From the cell containing the given text, extract its center point as (X, Y) coordinate. 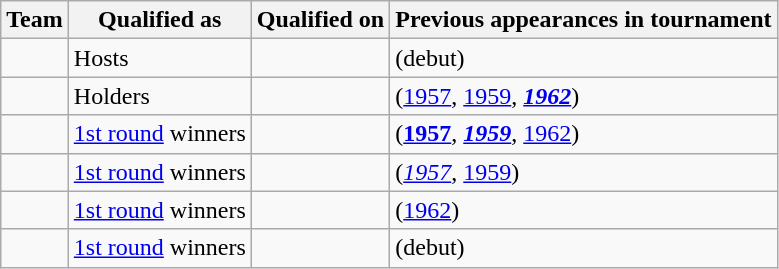
Qualified on (320, 20)
Holders (160, 96)
(1962) (584, 210)
Team (35, 20)
Qualified as (160, 20)
Previous appearances in tournament (584, 20)
(1957, 1959) (584, 172)
Hosts (160, 58)
